Extract the [x, y] coordinate from the center of the cell holding the provided text.  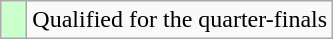
Qualified for the quarter-finals [180, 20]
